Output the (x, y) coordinate of the center of the cell containing the given text.  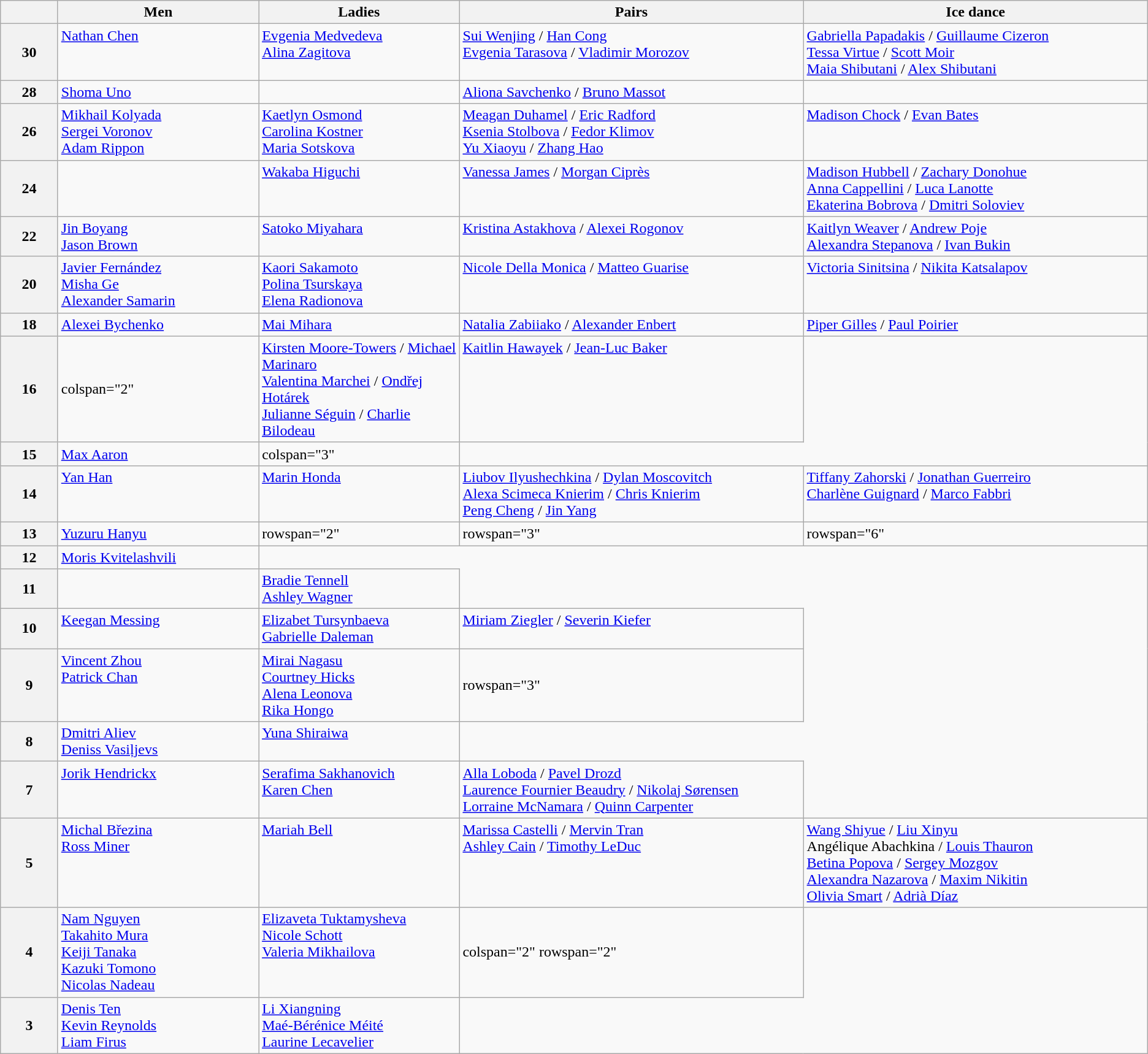
15 (29, 454)
13 (29, 533)
10 (29, 629)
24 (29, 188)
Ladies (359, 12)
Sui Wenjing / Han Cong Evgenia Tarasova / Vladimir Morozov (632, 52)
colspan="2" rowspan="2" (632, 952)
Elizaveta Tuktamysheva Nicole Schott Valeria Mikhailova (359, 952)
Nathan Chen (158, 52)
9 (29, 685)
Li Xiangning Maé-Bérénice Méité Laurine Lecavelier (359, 1025)
Piper Gilles / Paul Poirier (975, 324)
11 (29, 589)
Victoria Sinitsina / Nikita Katsalapov (975, 285)
rowspan="6" (975, 533)
Keegan Messing (158, 629)
Jin Boyang Jason Brown (158, 237)
Satoko Miyahara (359, 237)
22 (29, 237)
Men (158, 12)
14 (29, 494)
Nam Nguyen Takahito Mura Keiji Tanaka Kazuki Tomono Nicolas Nadeau (158, 952)
Alexei Bychenko (158, 324)
Shoma Uno (158, 92)
Kirsten Moore-Towers / Michael Marinaro Valentina Marchei / Ondřej Hotárek Julianne Séguin / Charlie Bilodeau (359, 389)
Ice dance (975, 12)
Moris Kvitelashvili (158, 557)
Yuna Shiraiwa (359, 742)
28 (29, 92)
5 (29, 863)
12 (29, 557)
Mariah Bell (359, 863)
Marin Honda (359, 494)
Madison Hubbell / Zachary Donohue Anna Cappellini / Luca Lanotte Ekaterina Bobrova / Dmitri Soloviev (975, 188)
Michal Březina Ross Miner (158, 863)
Evgenia Medvedeva Alina Zagitova (359, 52)
Yan Han (158, 494)
Denis Ten Kevin Reynolds Liam Firus (158, 1025)
Wakaba Higuchi (359, 188)
Kaori Sakamoto Polina Tsurskaya Elena Radionova (359, 285)
Mikhail Kolyada Sergei Voronov Adam Rippon (158, 132)
Madison Chock / Evan Bates (975, 132)
colspan="3" (359, 454)
Bradie Tennell Ashley Wagner (359, 589)
Kaitlyn Weaver / Andrew Poje Alexandra Stepanova / Ivan Bukin (975, 237)
Meagan Duhamel / Eric Radford Ksenia Stolbova / Fedor Klimov Yu Xiaoyu / Zhang Hao (632, 132)
20 (29, 285)
Alla Loboda / Pavel Drozd Laurence Fournier Beaudry / Nikolaj Sørensen Lorraine McNamara / Quinn Carpenter (632, 790)
Jorik Hendrickx (158, 790)
Kristina Astakhova / Alexei Rogonov (632, 237)
Mirai Nagasu Courtney Hicks Alena Leonova Rika Hongo (359, 685)
Nicole Della Monica / Matteo Guarise (632, 285)
16 (29, 389)
Vincent Zhou Patrick Chan (158, 685)
Elizabet Tursynbaeva Gabrielle Daleman (359, 629)
Natalia Zabiiako / Alexander Enbert (632, 324)
colspan="2" (158, 389)
Serafima Sakhanovich Karen Chen (359, 790)
Dmitri Aliev Deniss Vasiļjevs (158, 742)
Tiffany Zahorski / Jonathan Guerreiro Charlène Guignard / Marco Fabbri (975, 494)
Max Aaron (158, 454)
Mai Mihara (359, 324)
Vanessa James / Morgan Ciprès (632, 188)
rowspan="2" (359, 533)
Aliona Savchenko / Bruno Massot (632, 92)
Pairs (632, 12)
Kaetlyn Osmond Carolina Kostner Maria Sotskova (359, 132)
18 (29, 324)
Javier Fernández Misha Ge Alexander Samarin (158, 285)
Yuzuru Hanyu (158, 533)
Gabriella Papadakis / Guillaume Cizeron Tessa Virtue / Scott Moir Maia Shibutani / Alex Shibutani (975, 52)
Liubov Ilyushechkina / Dylan Moscovitch Alexa Scimeca Knierim / Chris Knierim Peng Cheng / Jin Yang (632, 494)
30 (29, 52)
Miriam Ziegler / Severin Kiefer (632, 629)
Kaitlin Hawayek / Jean-Luc Baker (632, 389)
7 (29, 790)
4 (29, 952)
Marissa Castelli / Mervin Tran Ashley Cain / Timothy LeDuc (632, 863)
8 (29, 742)
3 (29, 1025)
26 (29, 132)
